Detect which cell encompasses the target text, then output its [x, y] center coordinate. 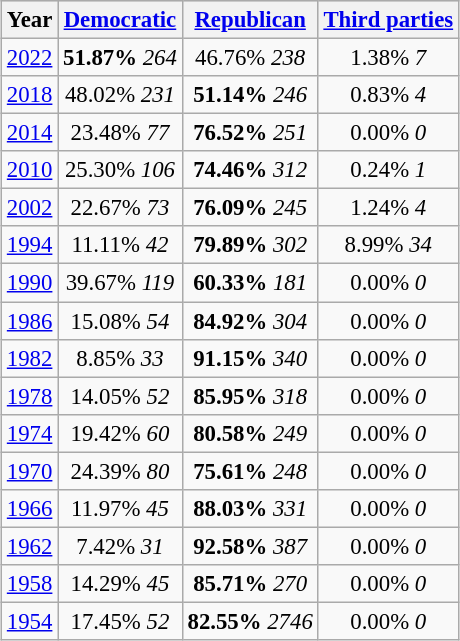
2002 [30, 208]
Republican [250, 20]
1994 [30, 245]
92.58% 387 [250, 546]
91.15% 340 [250, 358]
74.46% 312 [250, 170]
0.24% 1 [388, 170]
1.38% 7 [388, 58]
11.11% 42 [120, 245]
82.55% 2746 [250, 621]
2022 [30, 58]
2018 [30, 95]
1954 [30, 621]
75.61% 248 [250, 471]
2014 [30, 133]
76.52% 251 [250, 133]
1986 [30, 321]
14.29% 45 [120, 584]
7.42% 31 [120, 546]
39.67% 119 [120, 283]
51.87% 264 [120, 58]
0.83% 4 [388, 95]
1958 [30, 584]
17.45% 52 [120, 621]
11.97% 45 [120, 509]
23.48% 77 [120, 133]
1966 [30, 509]
84.92% 304 [250, 321]
8.85% 33 [120, 358]
15.08% 54 [120, 321]
Year [30, 20]
88.03% 331 [250, 509]
8.99% 34 [388, 245]
14.05% 52 [120, 396]
19.42% 60 [120, 433]
46.76% 238 [250, 58]
1.24% 4 [388, 208]
85.71% 270 [250, 584]
25.30% 106 [120, 170]
1974 [30, 433]
1990 [30, 283]
2010 [30, 170]
1962 [30, 546]
1978 [30, 396]
24.39% 80 [120, 471]
48.02% 231 [120, 95]
51.14% 246 [250, 95]
1970 [30, 471]
1982 [30, 358]
79.89% 302 [250, 245]
22.67% 73 [120, 208]
Democratic [120, 20]
60.33% 181 [250, 283]
85.95% 318 [250, 396]
Third parties [388, 20]
76.09% 245 [250, 208]
80.58% 249 [250, 433]
